Identify which cell holds the provided text, then report its [x, y] central coordinate. 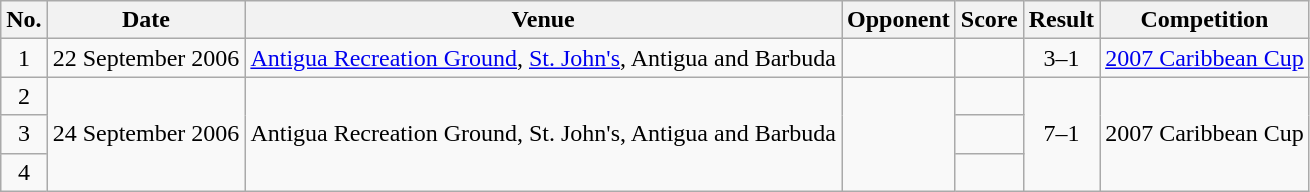
4 [24, 172]
3–1 [1061, 58]
24 September 2006 [146, 134]
No. [24, 20]
1 [24, 58]
Venue [544, 20]
Date [146, 20]
7–1 [1061, 134]
Result [1061, 20]
Opponent [899, 20]
Score [989, 20]
2 [24, 96]
22 September 2006 [146, 58]
3 [24, 134]
Competition [1205, 20]
